From the cell containing the given text, extract its center point as (x, y) coordinate. 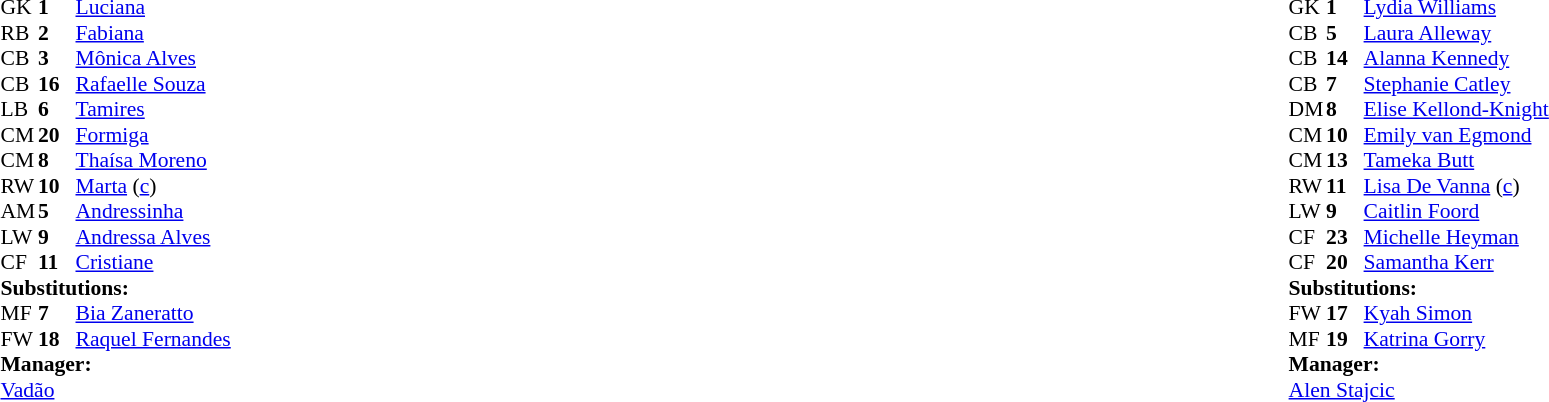
Mônica Alves (154, 59)
17 (1345, 313)
Caitlin Foord (1456, 211)
LB (19, 109)
23 (1345, 237)
Stephanie Catley (1456, 84)
Thaísa Moreno (154, 161)
Elise Kellond-Knight (1456, 109)
19 (1345, 339)
18 (57, 339)
Fabiana (154, 33)
Tameka Butt (1456, 161)
Raquel Fernandes (154, 339)
Marta (c) (154, 186)
Laura Alleway (1456, 33)
Michelle Heyman (1456, 237)
Tamires (154, 109)
Andressa Alves (154, 237)
Alanna Kennedy (1456, 59)
16 (57, 84)
6 (57, 109)
Samantha Kerr (1456, 263)
14 (1345, 59)
Emily van Egmond (1456, 135)
Bia Zaneratto (154, 313)
Rafaelle Souza (154, 84)
Andressinha (154, 211)
2 (57, 33)
13 (1345, 161)
AM (19, 211)
DM (1308, 109)
Katrina Gorry (1456, 339)
Cristiane (154, 263)
Lisa De Vanna (c) (1456, 186)
Formiga (154, 135)
Kyah Simon (1456, 313)
RB (19, 33)
3 (57, 59)
